Output the [x, y] coordinate of the center of the cell containing the given text.  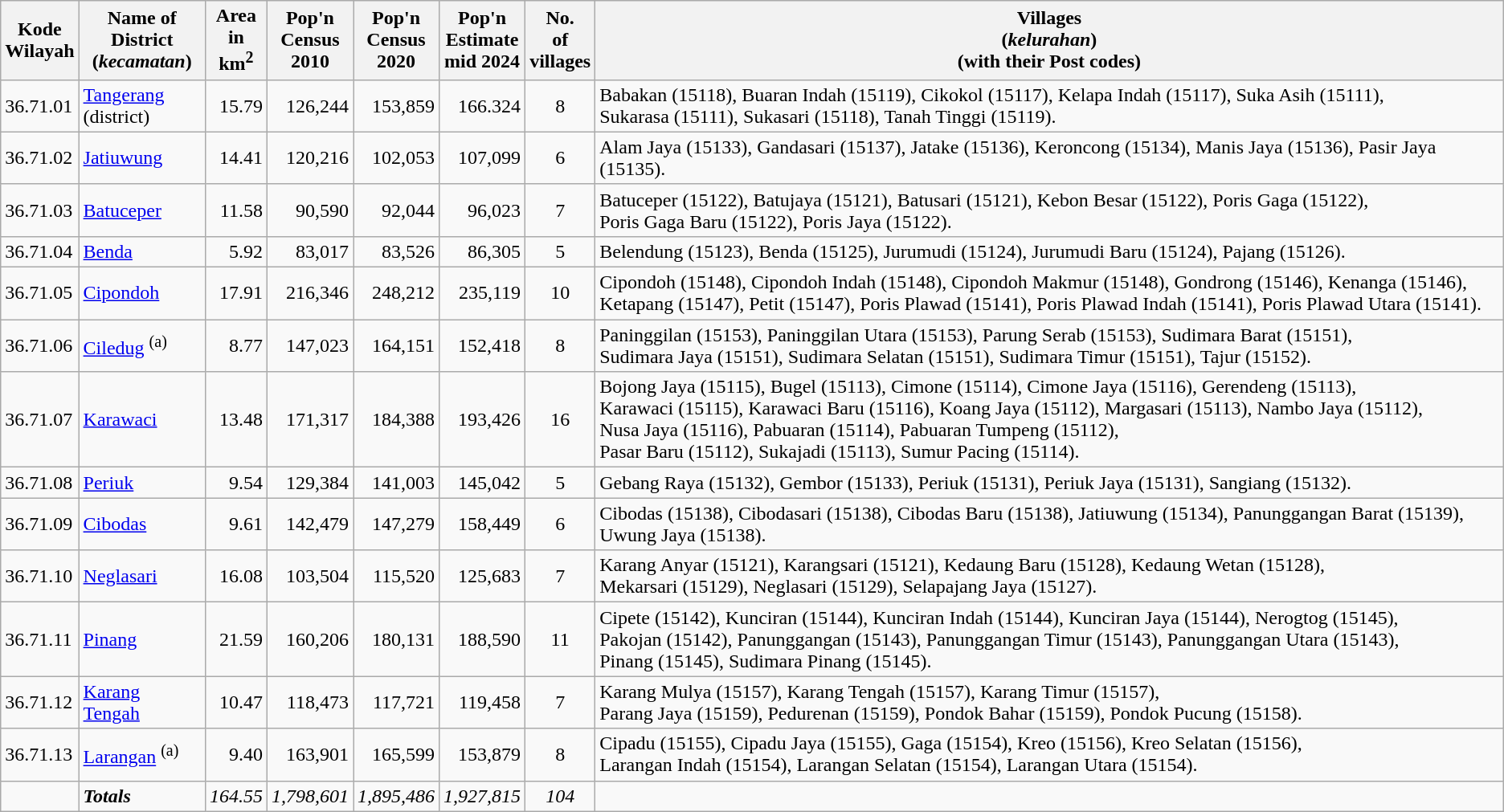
96,023 [482, 210]
147,023 [310, 345]
125,683 [482, 577]
36.71.03 [40, 210]
171,317 [310, 419]
86,305 [482, 251]
No. ofvillages [561, 40]
Karang Anyar (15121), Karangsari (15121), Kedaung Baru (15128), Kedaung Wetan (15128), Mekarsari (15129), Neglasari (15129), Selapajang Jaya (15127). [1049, 577]
Pop'nCensus2010 [310, 40]
160,206 [310, 639]
166.324 [482, 106]
153,879 [482, 755]
Villages (kelurahan)(with their Post codes) [1049, 40]
184,388 [397, 419]
248,212 [397, 294]
Periuk [141, 483]
Benda [141, 251]
107,099 [482, 157]
92,044 [397, 210]
Neglasari [141, 577]
164.55 [236, 796]
141,003 [397, 483]
147,279 [397, 524]
153,859 [397, 106]
36.71.07 [40, 419]
1,927,815 [482, 796]
36.71.11 [40, 639]
Pop'nEstimatemid 2024 [482, 40]
Batuceper [141, 210]
90,590 [310, 210]
Ciledug (a) [141, 345]
115,520 [397, 577]
129,384 [310, 483]
188,590 [482, 639]
9.61 [236, 524]
36.71.01 [40, 106]
118,473 [310, 702]
Name of District(kecamatan) [141, 40]
8.77 [236, 345]
Kode Wilayah [40, 40]
235,119 [482, 294]
36.71.06 [40, 345]
193,426 [482, 419]
Cibodas [141, 524]
Cipondoh [141, 294]
Totals [141, 796]
36.71.02 [40, 157]
Area in km2 [236, 40]
11 [561, 639]
36.71.08 [40, 483]
Tangerang (district) [141, 106]
164,151 [397, 345]
Belendung (15123), Benda (15125), Jurumudi (15124), Jurumudi Baru (15124), Pajang (15126). [1049, 251]
Jatiuwung [141, 157]
Karawaci [141, 419]
36.71.09 [40, 524]
14.41 [236, 157]
158,449 [482, 524]
36.71.12 [40, 702]
16.08 [236, 577]
180,131 [397, 639]
36.71.13 [40, 755]
126,244 [310, 106]
1,798,601 [310, 796]
5.92 [236, 251]
120,216 [310, 157]
83,526 [397, 251]
36.71.10 [40, 577]
152,418 [482, 345]
102,053 [397, 157]
Batuceper (15122), Batujaya (15121), Batusari (15121), Kebon Besar (15122), Poris Gaga (15122), Poris Gaga Baru (15122), Poris Jaya (15122). [1049, 210]
142,479 [310, 524]
165,599 [397, 755]
145,042 [482, 483]
16 [561, 419]
9.40 [236, 755]
83,017 [310, 251]
103,504 [310, 577]
Larangan (a) [141, 755]
216,346 [310, 294]
10.47 [236, 702]
Cibodas (15138), Cibodasari (15138), Cibodas Baru (15138), Jatiuwung (15134), Panunggangan Barat (15139), Uwung Jaya (15138). [1049, 524]
1,895,486 [397, 796]
163,901 [310, 755]
Pop'nCensus2020 [397, 40]
Pinang [141, 639]
Karang Tengah [141, 702]
15.79 [236, 106]
17.91 [236, 294]
Alam Jaya (15133), Gandasari (15137), Jatake (15136), Keroncong (15134), Manis Jaya (15136), Pasir Jaya (15135). [1049, 157]
36.71.04 [40, 251]
9.54 [236, 483]
21.59 [236, 639]
36.71.05 [40, 294]
11.58 [236, 210]
117,721 [397, 702]
119,458 [482, 702]
13.48 [236, 419]
10 [561, 294]
Gebang Raya (15132), Gembor (15133), Periuk (15131), Periuk Jaya (15131), Sangiang (15132). [1049, 483]
104 [561, 796]
